For the text-containing cell, return its midpoint in [X, Y] coordinate format. 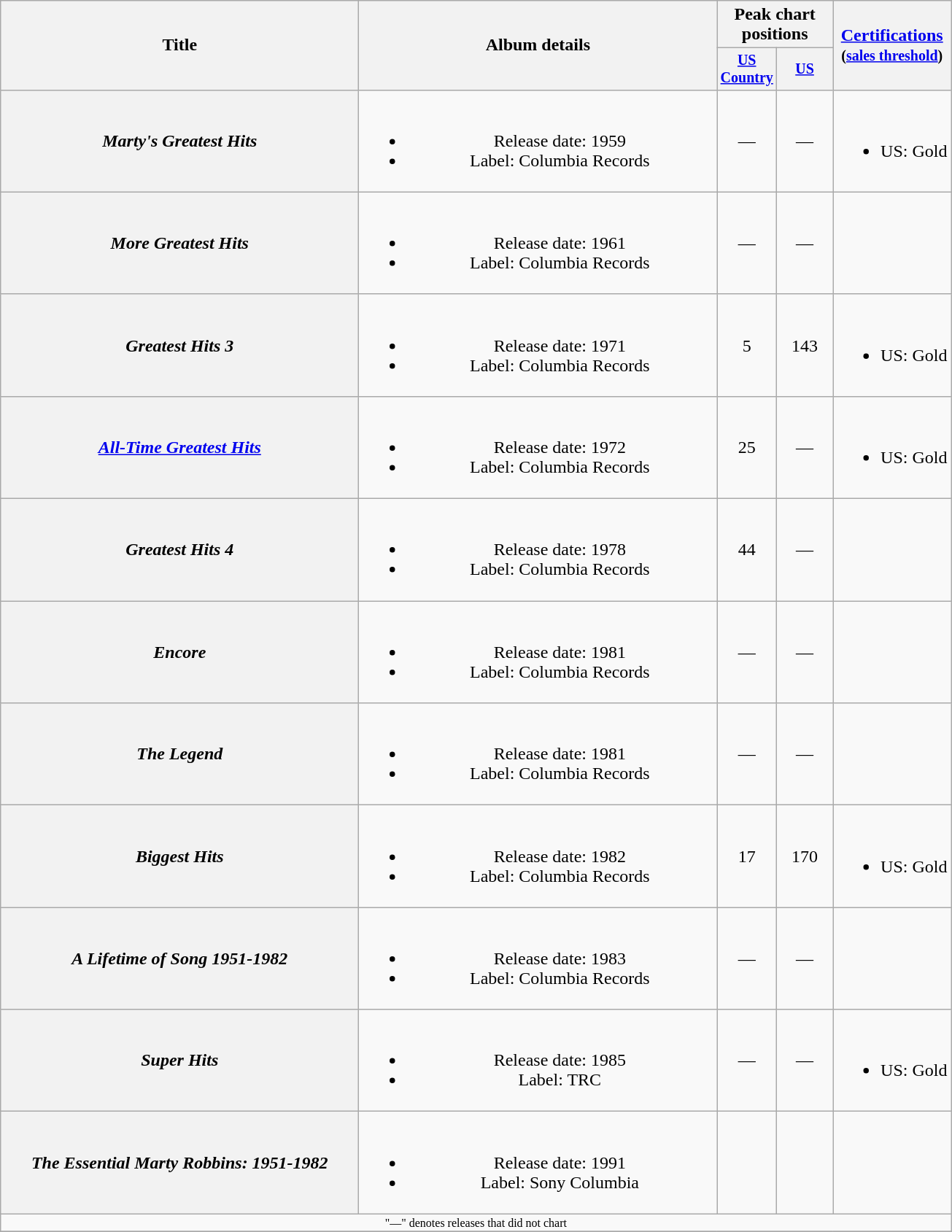
The Legend [179, 754]
143 [805, 345]
Release date: 1961Label: Columbia Records [538, 243]
Biggest Hits [179, 856]
Release date: 1959Label: Columbia Records [538, 141]
A Lifetime of Song 1951-1982 [179, 958]
"—" denotes releases that did not chart [476, 1223]
Release date: 1983Label: Columbia Records [538, 958]
Release date: 1985Label: TRC [538, 1061]
5 [747, 345]
Greatest Hits 3 [179, 345]
Peak chartpositions [775, 25]
US [805, 69]
All-Time Greatest Hits [179, 447]
Greatest Hits 4 [179, 550]
Title [179, 45]
44 [747, 550]
The Essential Marty Robbins: 1951-1982 [179, 1163]
Encore [179, 652]
25 [747, 447]
Release date: 1991Label: Sony Columbia [538, 1163]
17 [747, 856]
Release date: 1982Label: Columbia Records [538, 856]
Album details [538, 45]
Release date: 1978Label: Columbia Records [538, 550]
More Greatest Hits [179, 243]
Super Hits [179, 1061]
Marty's Greatest Hits [179, 141]
Release date: 1971Label: Columbia Records [538, 345]
Certifications(sales threshold) [892, 45]
170 [805, 856]
Release date: 1972Label: Columbia Records [538, 447]
US Country [747, 69]
